Find where the given text appears and provide that cell's center as [X, Y] coordinate. 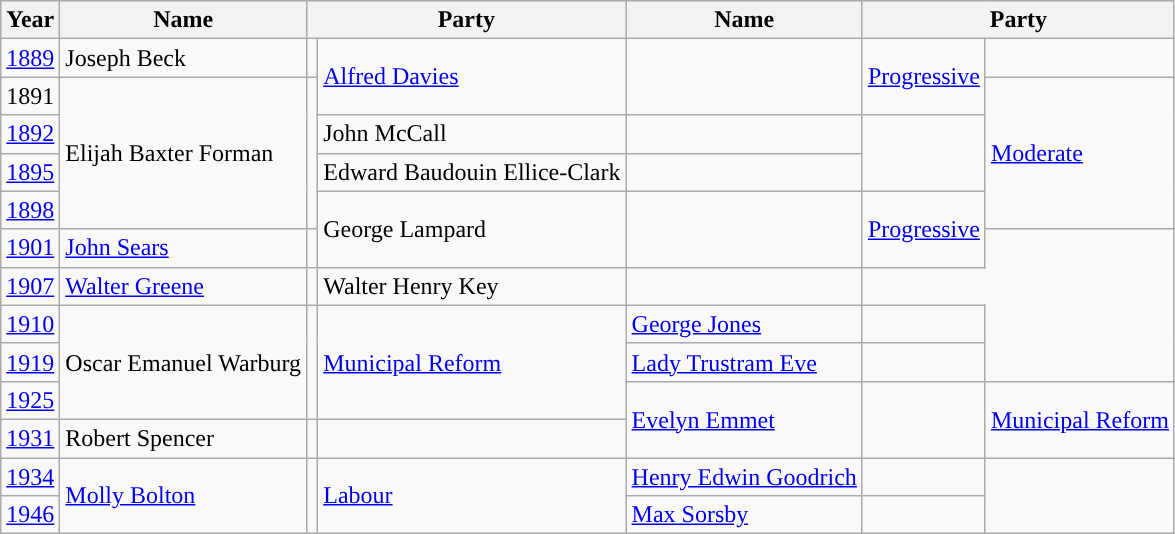
Walter Henry Key [472, 286]
1910 [30, 324]
1907 [30, 286]
John McCall [472, 134]
Year [30, 20]
Evelyn Emmet [744, 419]
Lady Trustram Eve [744, 362]
Oscar Emanuel Warburg [184, 362]
John Sears [184, 248]
George Jones [744, 324]
Elijah Baxter Forman [184, 153]
Max Sorsby [744, 515]
Molly Bolton [184, 496]
1946 [30, 515]
1934 [30, 477]
Moderate [1080, 153]
Labour [472, 496]
1901 [30, 248]
1889 [30, 58]
1898 [30, 210]
1925 [30, 400]
Edward Baudouin Ellice-Clark [472, 172]
George Lampard [472, 229]
1931 [30, 438]
Henry Edwin Goodrich [744, 477]
Robert Spencer [184, 438]
1892 [30, 134]
1891 [30, 96]
Joseph Beck [184, 58]
1895 [30, 172]
Alfred Davies [472, 77]
Walter Greene [184, 286]
1919 [30, 362]
